Determine the (X, Y) coordinate at the center of the cell enclosing the given text.  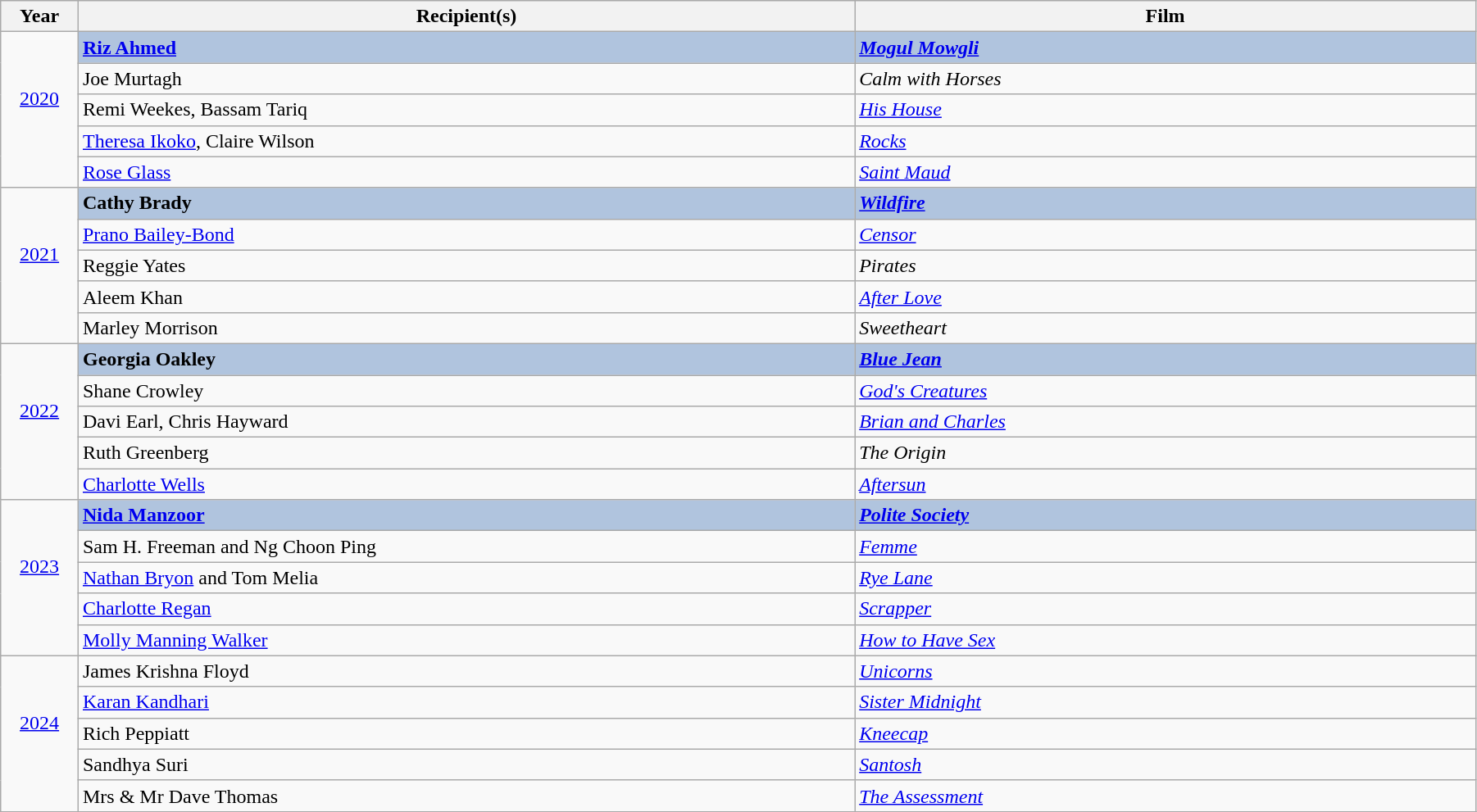
Rose Glass (466, 172)
Blue Jean (1166, 359)
Kneecap (1166, 733)
Shane Crowley (466, 391)
The Origin (1166, 453)
Calm with Horses (1166, 79)
Nathan Bryon and Tom Melia (466, 578)
Nida Manzoor (466, 515)
Polite Society (1166, 515)
Year (39, 16)
Femme (1166, 547)
Molly Manning Walker (466, 640)
How to Have Sex (1166, 640)
Ruth Greenberg (466, 453)
Sister Midnight (1166, 702)
Cathy Brady (466, 203)
Riz Ahmed (466, 48)
James Krishna Floyd (466, 671)
Remi Weekes, Bassam Tariq (466, 110)
Sweetheart (1166, 328)
Film (1166, 16)
Georgia Oakley (466, 359)
Mrs & Mr Dave Thomas (466, 796)
Prano Bailey-Bond (466, 234)
Mogul Mowgli (1166, 48)
Reggie Yates (466, 265)
Saint Maud (1166, 172)
2023 (39, 578)
Davi Earl, Chris Hayward (466, 422)
Unicorns (1166, 671)
His House (1166, 110)
2021 (39, 265)
Rocks (1166, 141)
Sandhya Suri (466, 764)
2022 (39, 421)
Charlotte Regan (466, 609)
God's Creatures (1166, 391)
Rich Peppiatt (466, 733)
Aleem Khan (466, 297)
Brian and Charles (1166, 422)
The Assessment (1166, 796)
Karan Kandhari (466, 702)
2020 (39, 110)
Joe Murtagh (466, 79)
Censor (1166, 234)
Aftersun (1166, 484)
Charlotte Wells (466, 484)
Rye Lane (1166, 578)
Santosh (1166, 764)
2024 (39, 733)
Scrapper (1166, 609)
Sam H. Freeman and Ng Choon Ping (466, 547)
Theresa Ikoko, Claire Wilson (466, 141)
Marley Morrison (466, 328)
Recipient(s) (466, 16)
After Love (1166, 297)
Pirates (1166, 265)
Wildfire (1166, 203)
